Extract the [x, y] coordinate from the center of the cell holding the provided text.  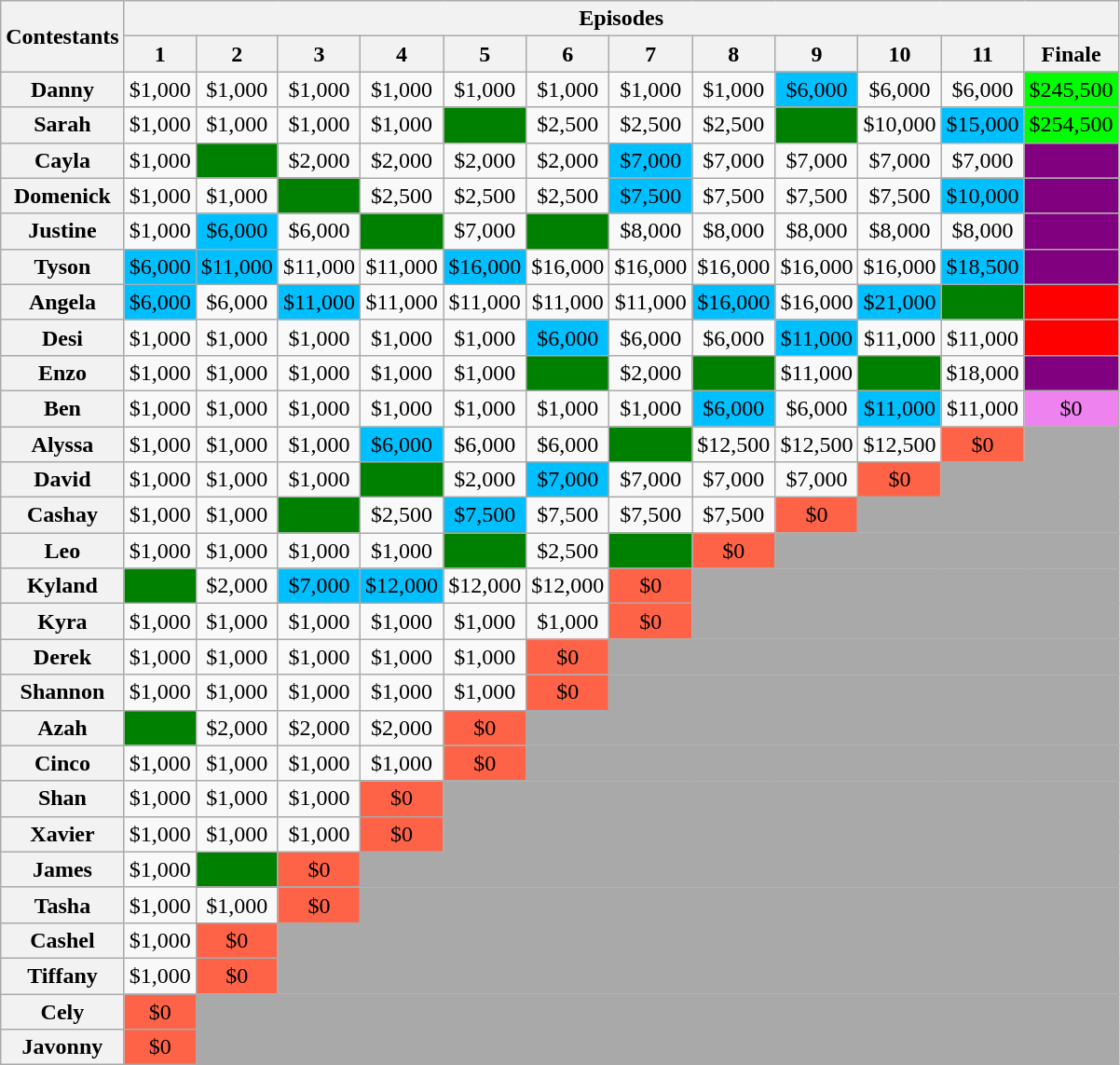
Angela [62, 302]
Enzo [62, 373]
Episodes [621, 19]
Tasha [62, 905]
10 [900, 54]
7 [650, 54]
Danny [62, 89]
Leo [62, 551]
Derek [62, 657]
Shannon [62, 692]
$21,000 [900, 302]
1 [160, 54]
Cely [62, 1011]
Cashay [62, 515]
5 [485, 54]
Kyra [62, 621]
James [62, 869]
Justine [62, 231]
Domenick [62, 196]
2 [237, 54]
Sarah [62, 125]
Cashel [62, 940]
Tyson [62, 266]
Desi [62, 337]
Azah [62, 728]
$18,500 [982, 266]
$254,500 [1072, 125]
3 [319, 54]
9 [816, 54]
Alyssa [62, 444]
Kyland [62, 586]
$245,500 [1072, 89]
David [62, 480]
11 [982, 54]
Shan [62, 799]
Xavier [62, 834]
Contestants [62, 36]
$18,000 [982, 373]
Ben [62, 408]
Cayla [62, 160]
Cinco [62, 763]
Finale [1072, 54]
Tiffany [62, 976]
Javonny [62, 1047]
6 [568, 54]
8 [734, 54]
$15,000 [982, 125]
4 [403, 54]
